Capture the cell that displays the provided text and extract its (x, y) central coordinate. 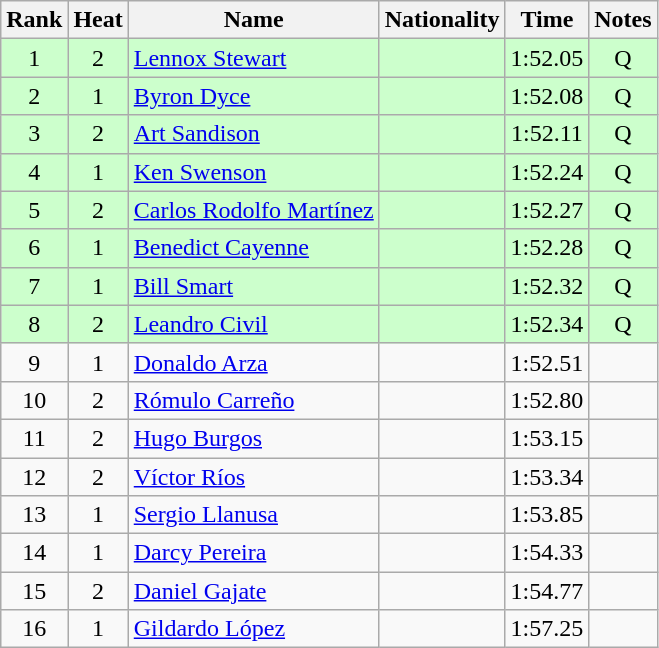
Gildardo López (254, 629)
3 (34, 134)
7 (34, 286)
Hugo Burgos (254, 438)
Benedict Cayenne (254, 248)
Nationality (442, 20)
Darcy Pereira (254, 553)
6 (34, 248)
1:53.85 (547, 515)
Donaldo Arza (254, 362)
1:52.24 (547, 172)
Notes (623, 20)
16 (34, 629)
Bill Smart (254, 286)
1:52.27 (547, 210)
10 (34, 400)
14 (34, 553)
11 (34, 438)
Víctor Ríos (254, 477)
9 (34, 362)
1:52.05 (547, 58)
Ken Swenson (254, 172)
8 (34, 324)
Lennox Stewart (254, 58)
1:52.34 (547, 324)
1:52.08 (547, 96)
1:52.80 (547, 400)
Byron Dyce (254, 96)
5 (34, 210)
Heat (98, 20)
4 (34, 172)
Rank (34, 20)
1:53.34 (547, 477)
1:52.51 (547, 362)
1:53.15 (547, 438)
Sergio Llanusa (254, 515)
1:57.25 (547, 629)
Carlos Rodolfo Martínez (254, 210)
Daniel Gajate (254, 591)
Time (547, 20)
15 (34, 591)
Name (254, 20)
Rómulo Carreño (254, 400)
1:52.32 (547, 286)
1:52.28 (547, 248)
Art Sandison (254, 134)
1:52.11 (547, 134)
12 (34, 477)
13 (34, 515)
Leandro Civil (254, 324)
1:54.77 (547, 591)
1:54.33 (547, 553)
